Identify which cell holds the provided text, then report its [X, Y] central coordinate. 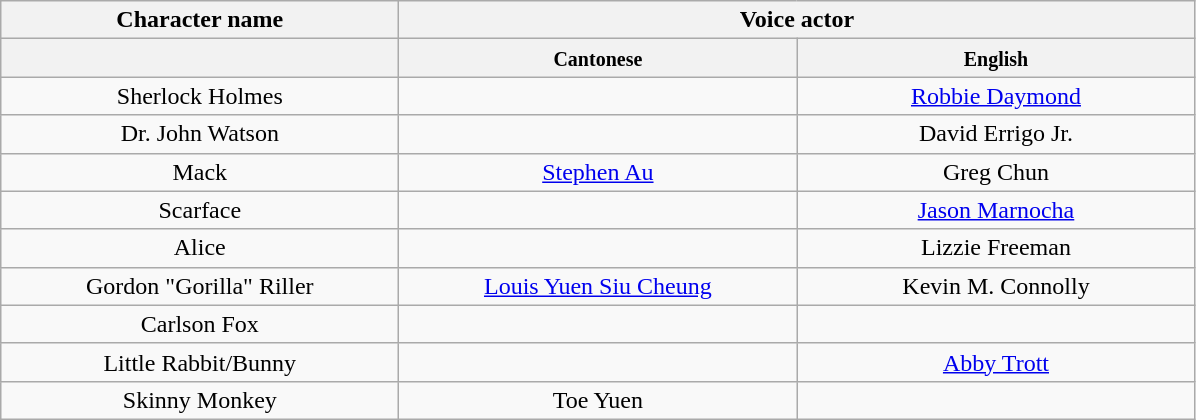
Toe Yuen [598, 400]
Character name [200, 20]
Scarface [200, 210]
Gordon "Gorilla" Riller [200, 286]
David Errigo Jr. [996, 134]
Greg Chun [996, 172]
Mack [200, 172]
Lizzie Freeman [996, 248]
Kevin M. Connolly [996, 286]
Voice actor [797, 20]
Sherlock Holmes [200, 96]
Alice [200, 248]
Cantonese [598, 58]
Louis Yuen Siu Cheung [598, 286]
Little Rabbit/Bunny [200, 362]
Abby Trott [996, 362]
Robbie Daymond [996, 96]
English [996, 58]
Jason Marnocha [996, 210]
Carlson Fox [200, 324]
Skinny Monkey [200, 400]
Stephen Au [598, 172]
Dr. John Watson [200, 134]
